Capture the cell that displays the provided text and extract its (x, y) central coordinate. 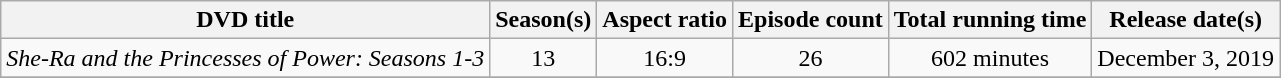
16:9 (665, 58)
13 (544, 58)
Aspect ratio (665, 20)
Episode count (811, 20)
Season(s) (544, 20)
602 minutes (990, 58)
Release date(s) (1186, 20)
DVD title (246, 20)
Total running time (990, 20)
She-Ra and the Princesses of Power: Seasons 1-3 (246, 58)
December 3, 2019 (1186, 58)
26 (811, 58)
